Search for the cell housing the specified text and yield its [x, y] center coordinate. 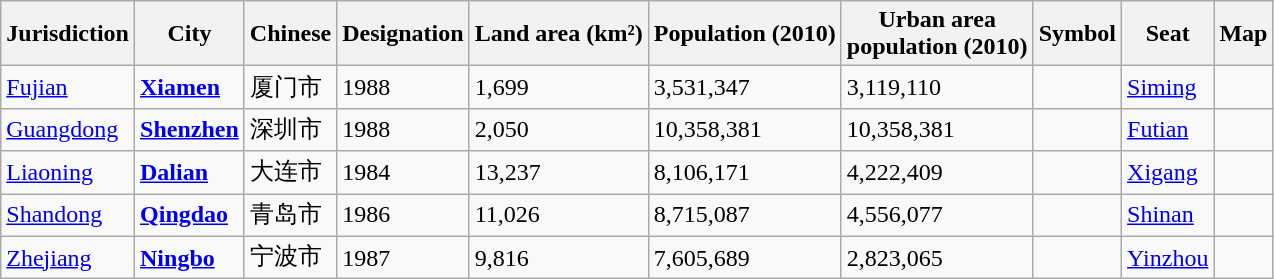
13,237 [558, 172]
Shenzhen [190, 130]
11,026 [558, 216]
Ningbo [190, 258]
1987 [403, 258]
1986 [403, 216]
Symbol [1077, 34]
Yinzhou [1168, 258]
深圳市 [290, 130]
Futian [1168, 130]
Map [1244, 34]
3,531,347 [744, 88]
1,699 [558, 88]
宁波市 [290, 258]
Xigang [1168, 172]
City [190, 34]
大连市 [290, 172]
Zhejiang [68, 258]
4,556,077 [937, 216]
Jurisdiction [68, 34]
8,715,087 [744, 216]
Chinese [290, 34]
Shandong [68, 216]
Liaoning [68, 172]
厦门市 [290, 88]
Siming [1168, 88]
Land area (km²) [558, 34]
Xiamen [190, 88]
Urban areapopulation (2010) [937, 34]
Seat [1168, 34]
Dalian [190, 172]
8,106,171 [744, 172]
Guangdong [68, 130]
9,816 [558, 258]
Qingdao [190, 216]
Shinan [1168, 216]
2,823,065 [937, 258]
Population (2010) [744, 34]
Designation [403, 34]
1984 [403, 172]
Fujian [68, 88]
青岛市 [290, 216]
4,222,409 [937, 172]
3,119,110 [937, 88]
7,605,689 [744, 258]
2,050 [558, 130]
